From the cell containing the given text, extract its center point as (X, Y) coordinate. 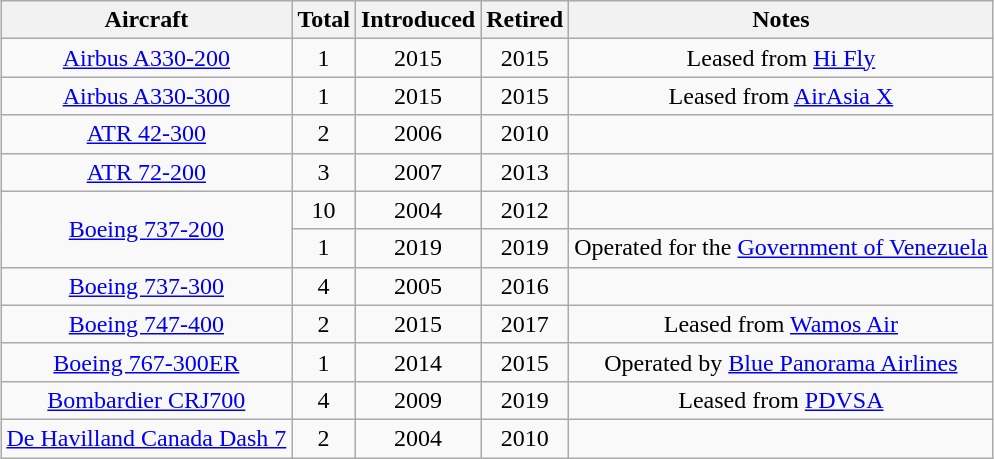
Total (324, 20)
Bombardier CRJ700 (146, 400)
De Havilland Canada Dash 7 (146, 438)
10 (324, 210)
Leased from PDVSA (781, 400)
Aircraft (146, 20)
Notes (781, 20)
Leased from Wamos Air (781, 324)
2009 (418, 400)
Leased from Hi Fly (781, 58)
Operated for the Government of Venezuela (781, 248)
Retired (525, 20)
2017 (525, 324)
2006 (418, 134)
Boeing 737-300 (146, 286)
2014 (418, 362)
ATR 72-200 (146, 172)
2005 (418, 286)
Boeing 737-200 (146, 229)
ATR 42-300 (146, 134)
Operated by Blue Panorama Airlines (781, 362)
2013 (525, 172)
2016 (525, 286)
Leased from AirAsia X (781, 96)
3 (324, 172)
2007 (418, 172)
Airbus A330-300 (146, 96)
Boeing 747-400 (146, 324)
Introduced (418, 20)
2012 (525, 210)
Boeing 767-300ER (146, 362)
Airbus A330-200 (146, 58)
